Capture the cell that displays the provided text and extract its [X, Y] central coordinate. 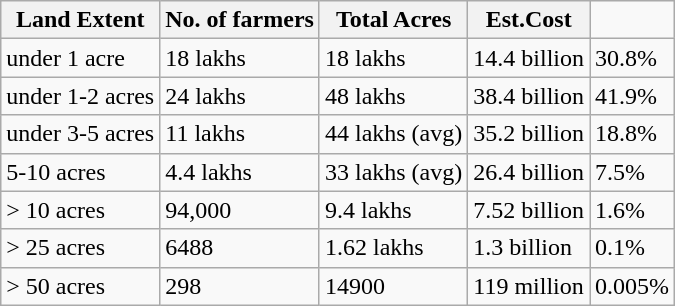
119 million [529, 286]
1.3 billion [529, 248]
1.62 lakhs [393, 248]
0.1% [632, 248]
Total Acres [393, 20]
9.4 lakhs [393, 210]
under 3-5 acres [80, 134]
44 lakhs (avg) [393, 134]
5-10 acres [80, 172]
48 lakhs [393, 96]
1.6% [632, 210]
> 10 acres [80, 210]
94,000 [240, 210]
35.2 billion [529, 134]
41.9% [632, 96]
24 lakhs [240, 96]
under 1 acre [80, 58]
14.4 billion [529, 58]
under 1-2 acres [80, 96]
No. of farmers [240, 20]
298 [240, 286]
4.4 lakhs [240, 172]
11 lakhs [240, 134]
33 lakhs (avg) [393, 172]
> 25 acres [80, 248]
7.52 billion [529, 210]
7.5% [632, 172]
30.8% [632, 58]
6488 [240, 248]
26.4 billion [529, 172]
14900 [393, 286]
0.005% [632, 286]
18.8% [632, 134]
> 50 acres [80, 286]
Est.Cost [529, 20]
38.4 billion [529, 96]
Land Extent [80, 20]
